Provide the [x, y] coordinate of the cell's center where the given text is located.  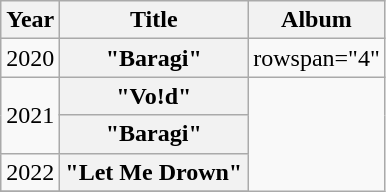
2022 [30, 172]
2020 [30, 58]
Year [30, 20]
"Let Me Drown" [154, 172]
"Vo!d" [154, 96]
2021 [30, 115]
rowspan="4" [317, 58]
Title [154, 20]
Album [317, 20]
